Identify which cell holds the provided text, then report its (X, Y) central coordinate. 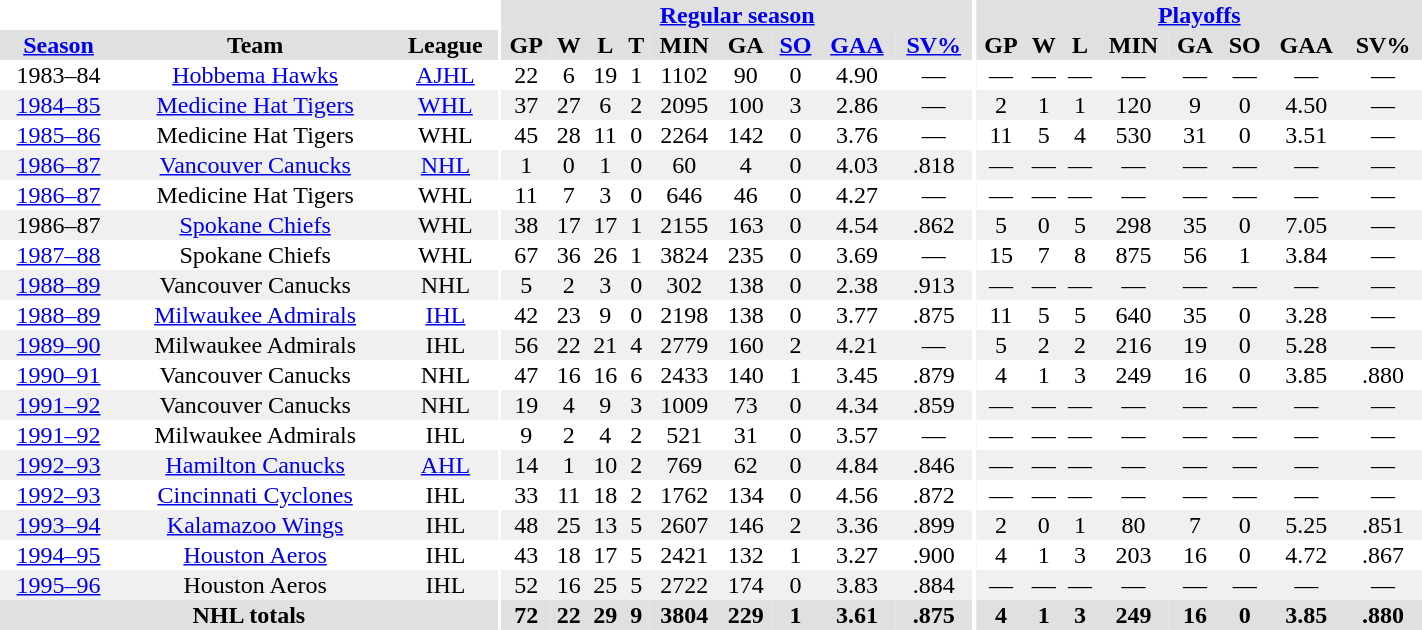
2155 (684, 225)
38 (526, 225)
5.28 (1306, 345)
League (446, 45)
.846 (934, 465)
NHL totals (249, 615)
1983–84 (58, 75)
298 (1133, 225)
3.76 (857, 135)
46 (745, 195)
302 (684, 285)
1989–90 (58, 345)
2607 (684, 525)
.879 (934, 375)
2.38 (857, 285)
67 (526, 255)
.851 (1383, 525)
28 (569, 135)
42 (526, 315)
3.83 (857, 585)
4.84 (857, 465)
23 (569, 315)
Team (255, 45)
.900 (934, 555)
43 (526, 555)
1990–91 (58, 375)
132 (745, 555)
47 (526, 375)
2722 (684, 585)
640 (1133, 315)
45 (526, 135)
Season (58, 45)
146 (745, 525)
2095 (684, 105)
521 (684, 435)
2779 (684, 345)
2433 (684, 375)
14 (526, 465)
.818 (934, 165)
3.69 (857, 255)
1009 (684, 405)
1987–88 (58, 255)
27 (569, 105)
134 (745, 495)
4.50 (1306, 105)
37 (526, 105)
72 (526, 615)
160 (745, 345)
216 (1133, 345)
646 (684, 195)
Hamilton Canucks (255, 465)
T (636, 45)
3.36 (857, 525)
AHL (446, 465)
1985–86 (58, 135)
Playoffs (1200, 15)
5.25 (1306, 525)
60 (684, 165)
.859 (934, 405)
.899 (934, 525)
3.27 (857, 555)
1994–95 (58, 555)
3.57 (857, 435)
33 (526, 495)
80 (1133, 525)
203 (1133, 555)
52 (526, 585)
Kalamazoo Wings (255, 525)
1762 (684, 495)
4.21 (857, 345)
7.05 (1306, 225)
Regular season (738, 15)
769 (684, 465)
875 (1133, 255)
3.45 (857, 375)
4.03 (857, 165)
4.56 (857, 495)
73 (745, 405)
140 (745, 375)
36 (569, 255)
1102 (684, 75)
1984–85 (58, 105)
.862 (934, 225)
1993–94 (58, 525)
3.84 (1306, 255)
4.54 (857, 225)
235 (745, 255)
13 (605, 525)
48 (526, 525)
90 (745, 75)
.872 (934, 495)
62 (745, 465)
2198 (684, 315)
Hobbema Hawks (255, 75)
26 (605, 255)
1995–96 (58, 585)
100 (745, 105)
.884 (934, 585)
174 (745, 585)
21 (605, 345)
10 (605, 465)
3.61 (857, 615)
4.34 (857, 405)
4.72 (1306, 555)
4.90 (857, 75)
3.28 (1306, 315)
Cincinnati Cyclones (255, 495)
15 (1002, 255)
530 (1133, 135)
2.86 (857, 105)
163 (745, 225)
120 (1133, 105)
8 (1080, 255)
3804 (684, 615)
142 (745, 135)
2264 (684, 135)
3.51 (1306, 135)
3.77 (857, 315)
AJHL (446, 75)
.913 (934, 285)
29 (605, 615)
3824 (684, 255)
229 (745, 615)
2421 (684, 555)
.867 (1383, 555)
4.27 (857, 195)
